Pinpoint the cell where the given text exists, returning its [X, Y] midpoint coordinate. 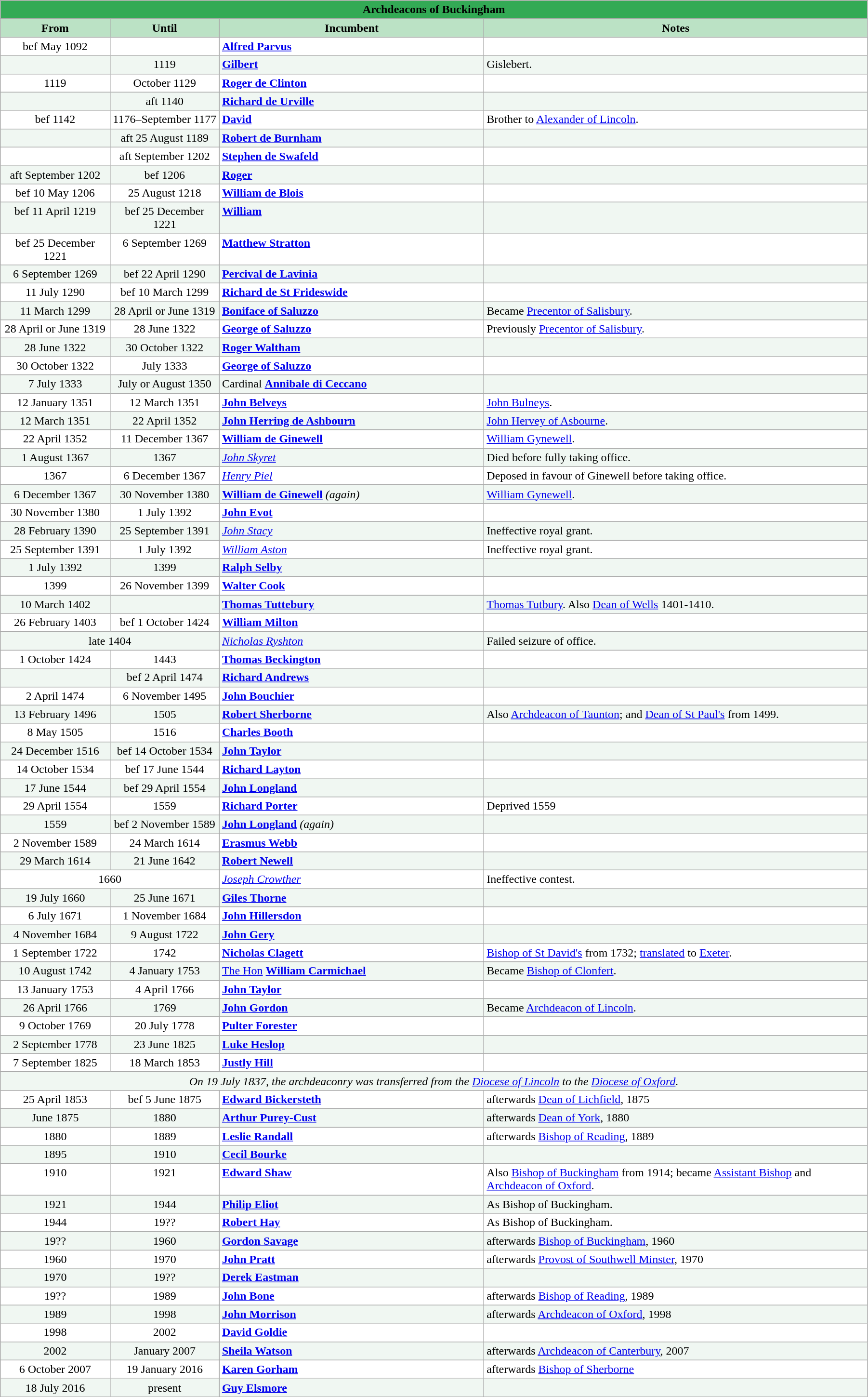
24 March 1614 [165, 843]
Deprived 1559 [676, 806]
Edward Shaw [352, 1180]
John Stacy [352, 531]
John Gordon [352, 1008]
Previously Precentor of Salisbury. [676, 329]
Richard de St Frideswide [352, 293]
20 July 1778 [165, 1026]
26 November 1399 [165, 586]
Alfred Parvus [352, 46]
21 June 1642 [165, 861]
aft 1140 [165, 101]
29 April 1554 [55, 806]
Giles Thorne [352, 898]
17 June 1544 [55, 787]
Gislebert. [676, 65]
1505 [165, 714]
Ralph Selby [352, 568]
afterwards Dean of York, 1880 [676, 1118]
Notes [676, 28]
1176–September 1177 [165, 120]
afterwards Dean of Lichfield, 1875 [676, 1099]
9 October 1769 [55, 1026]
Died before fully taking office. [676, 457]
Gilbert [352, 65]
1769 [165, 1008]
10 March 1402 [55, 604]
1 November 1684 [165, 916]
2 April 1474 [55, 696]
12 January 1351 [55, 402]
Henry Piel [352, 476]
26 February 1403 [55, 623]
Robert Hay [352, 1223]
Arthur Purey-Cust [352, 1118]
bef 29 April 1554 [165, 787]
Also Archdeacon of Taunton; and Dean of St Paul's from 1499. [676, 714]
present [165, 1387]
bef May 1092 [55, 46]
Cardinal Annibale di Ceccano [352, 384]
Thomas Beckington [352, 659]
Justly Hill [352, 1063]
Robert de Burnham [352, 138]
aft 25 August 1189 [165, 138]
9 August 1722 [165, 934]
Roger [352, 174]
24 December 1516 [55, 751]
Richard Layton [352, 769]
Became Archdeacon of Lincoln. [676, 1008]
Thomas Tutbury. Also Dean of Wells 1401-1410. [676, 604]
Ineffective contest. [676, 879]
The Hon William Carmichael [352, 971]
1516 [165, 732]
Nicholas Clagett [352, 953]
Sheila Watson [352, 1351]
January 2007 [165, 1351]
25 August 1218 [165, 193]
Joseph Crowther [352, 879]
bef 1 October 1424 [165, 623]
John Hillersdon [352, 916]
William [352, 218]
Robert Newell [352, 861]
Philip Eliot [352, 1204]
11 July 1290 [55, 293]
William de Blois [352, 193]
2 September 1778 [55, 1044]
1 September 1722 [55, 953]
afterwards Bishop of Sherborne [676, 1369]
From [55, 28]
1443 [165, 659]
Erasmus Webb [352, 843]
afterwards Archdeacon of Canterbury, 2007 [676, 1351]
Became Bishop of Clonfert. [676, 971]
David Goldie [352, 1332]
Stephen de Swafeld [352, 156]
Roger de Clinton [352, 83]
Leslie Randall [352, 1136]
18 March 1853 [165, 1063]
Richard Andrews [352, 678]
Also Bishop of Buckingham from 1914; became Assistant Bishop and Archdeacon of Oxford. [676, 1180]
Richard Porter [352, 806]
28 February 1390 [55, 531]
bef 2 April 1474 [165, 678]
25 June 1671 [165, 898]
1742 [165, 953]
Edward Bickersteth [352, 1099]
6 October 2007 [55, 1369]
6 July 1671 [55, 916]
1660 [110, 879]
7 September 1825 [55, 1063]
On 19 July 1837, the archdeaconry was transferred from the Diocese of Lincoln to the Diocese of Oxford. [434, 1081]
July 1333 [165, 366]
bef 22 April 1290 [165, 274]
David [352, 120]
7 July 1333 [55, 384]
11 December 1367 [165, 439]
Gordon Savage [352, 1241]
John Hervey of Asbourne. [676, 421]
William Aston [352, 549]
Cecil Bourke [352, 1155]
bef 10 May 1206 [55, 193]
William de Ginewell (again) [352, 494]
19 July 1660 [55, 898]
Deposed in favour of Ginewell before taking office. [676, 476]
Luke Heslop [352, 1044]
John Evot [352, 512]
Roger Waltham [352, 347]
Archdeacons of Buckingham [434, 10]
Richard de Urville [352, 101]
Thomas Tuttebury [352, 604]
John Longland [352, 787]
June 1875 [55, 1118]
John Skyret [352, 457]
bef 14 October 1534 [165, 751]
bef 17 June 1544 [165, 769]
6 November 1495 [165, 696]
John Herring de Ashbourn [352, 421]
Derek Eastman [352, 1277]
13 February 1496 [55, 714]
Incumbent [352, 28]
Became Precentor of Salisbury. [676, 311]
Matthew Stratton [352, 249]
William Milton [352, 623]
John Bone [352, 1296]
1 October 1424 [55, 659]
John Pratt [352, 1259]
Guy Elsmore [352, 1387]
Charles Booth [352, 732]
10 August 1742 [55, 971]
late 1404 [110, 641]
Walter Cook [352, 586]
John Bulneys. [676, 402]
John Morrison [352, 1314]
4 November 1684 [55, 934]
1895 [55, 1155]
4 January 1753 [165, 971]
John Gery [352, 934]
8 May 1505 [55, 732]
John Belveys [352, 402]
1 August 1367 [55, 457]
afterwards Bishop of Reading, 1889 [676, 1136]
John Bouchier [352, 696]
bef 1206 [165, 174]
1889 [165, 1136]
14 October 1534 [55, 769]
19 January 2016 [165, 1369]
John Longland (again) [352, 824]
26 April 1766 [55, 1008]
bef 10 March 1299 [165, 293]
bef 11 April 1219 [55, 218]
afterwards Bishop of Buckingham, 1960 [676, 1241]
Percival de Lavinia [352, 274]
13 January 1753 [55, 989]
18 July 2016 [55, 1387]
4 April 1766 [165, 989]
Robert Sherborne [352, 714]
Failed seizure of office. [676, 641]
afterwards Bishop of Reading, 1989 [676, 1296]
bef 5 June 1875 [165, 1099]
Pulter Forester [352, 1026]
bef 2 November 1589 [165, 824]
afterwards Provost of Southwell Minster, 1970 [676, 1259]
Nicholas Ryshton [352, 641]
afterwards Archdeacon of Oxford, 1998 [676, 1314]
11 March 1299 [55, 311]
William de Ginewell [352, 439]
bef 1142 [55, 120]
Bishop of St David's from 1732; translated to Exeter. [676, 953]
Boniface of Saluzzo [352, 311]
July or August 1350 [165, 384]
23 June 1825 [165, 1044]
Karen Gorham [352, 1369]
Until [165, 28]
29 March 1614 [55, 861]
October 1129 [165, 83]
25 April 1853 [55, 1099]
Brother to Alexander of Lincoln. [676, 120]
2 November 1589 [55, 843]
